Provide the [X, Y] coordinate of the cell's center where the given text is located.  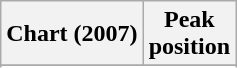
Chart (2007) [72, 34]
Peakposition [189, 34]
